Capture the cell that displays the provided text and extract its (x, y) central coordinate. 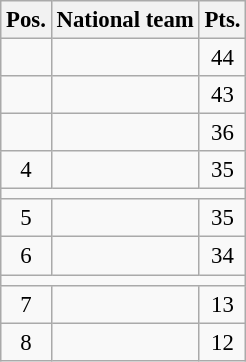
8 (26, 342)
4 (26, 170)
13 (222, 304)
43 (222, 95)
Pos. (26, 20)
36 (222, 133)
44 (222, 58)
5 (26, 219)
6 (26, 256)
Pts. (222, 20)
34 (222, 256)
National team (125, 20)
7 (26, 304)
12 (222, 342)
